Return the [X, Y] coordinate for the center point of the cell that contains the specified text.  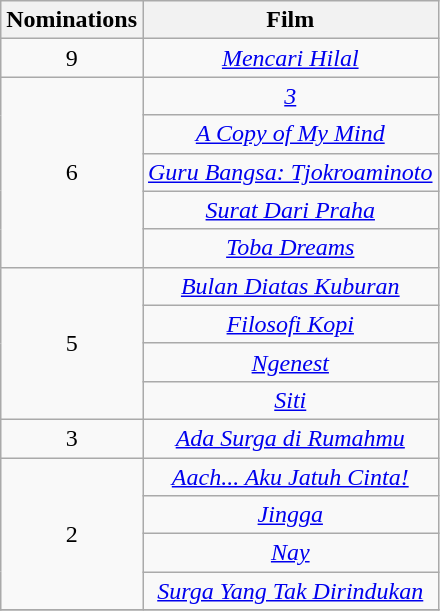
Nay [290, 553]
6 [72, 172]
Film [290, 20]
Ada Surga di Rumahmu [290, 438]
5 [72, 343]
Surga Yang Tak Dirindukan [290, 591]
2 [72, 534]
Filosofi Kopi [290, 324]
Bulan Diatas Kuburan [290, 286]
Jingga [290, 515]
Toba Dreams [290, 248]
Aach... Aku Jatuh Cinta! [290, 477]
Nominations [72, 20]
Surat Dari Praha [290, 210]
Mencari Hilal [290, 58]
A Copy of My Mind [290, 134]
9 [72, 58]
Ngenest [290, 362]
Siti [290, 400]
Guru Bangsa: Tjokroaminoto [290, 172]
